Capture the cell that displays the provided text and extract its (x, y) central coordinate. 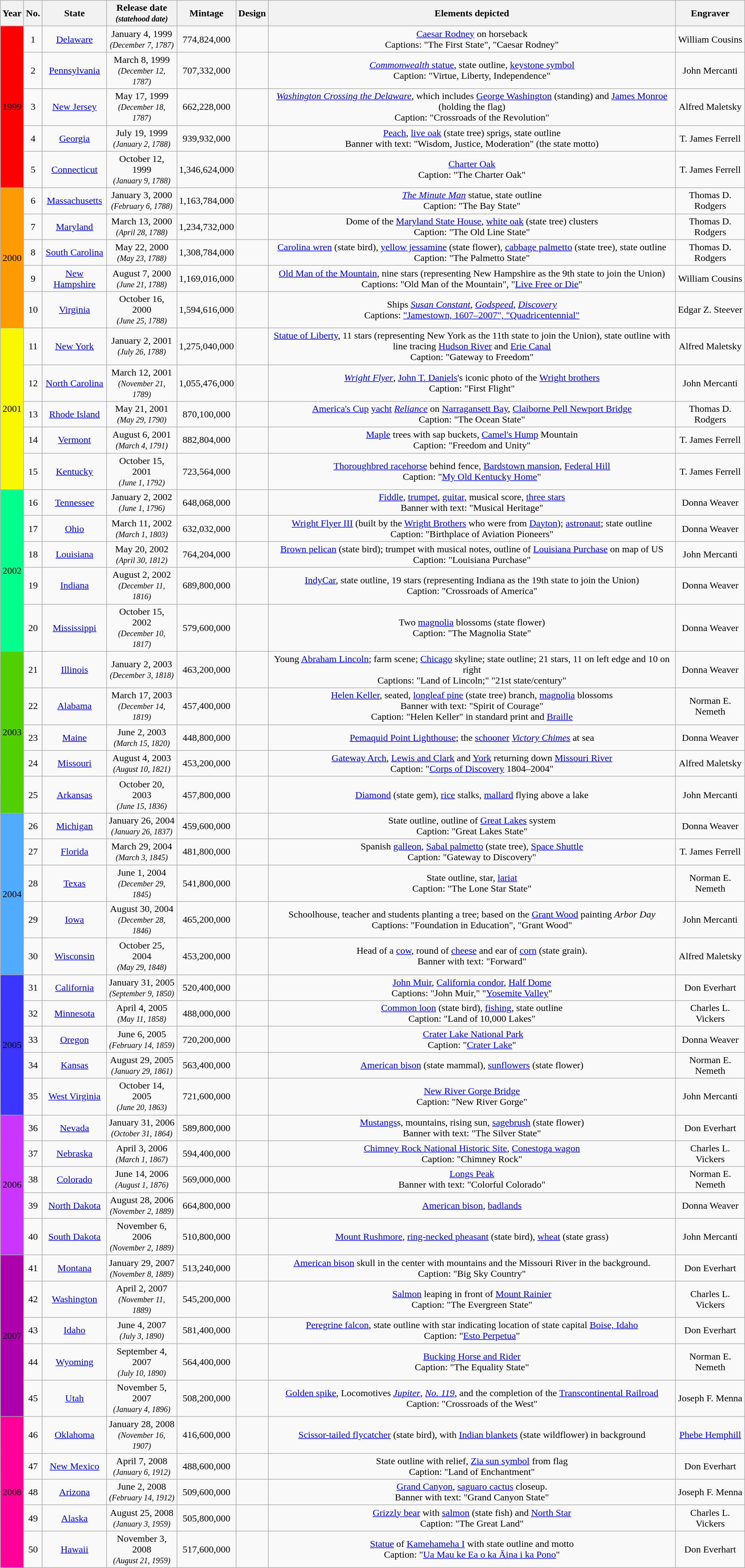
2006 (12, 1185)
46 (33, 1435)
Ohio (74, 528)
36 (33, 1128)
August 30, 2004(December 28, 1846) (142, 920)
Maryland (74, 227)
18 (33, 555)
October 25, 2004(May 29, 1848) (142, 956)
Salmon leaping in front of Mount RainierCaption: "The Evergreen State" (472, 1299)
Arizona (74, 1492)
Maine (74, 738)
10 (33, 310)
North Dakota (74, 1206)
Crater Lake National ParkCaption: "Crater Lake" (472, 1039)
Alabama (74, 706)
January 4, 1999(December 7, 1787) (142, 39)
Wright Flyer III (built by the Wright Brothers who were from Dayton); astronaut; state outlineCaption: "Birthplace of Aviation Pioneers" (472, 528)
Wisconsin (74, 956)
Head of a cow, round of cheese and ear of corn (state grain).Banner with text: "Forward" (472, 956)
7 (33, 227)
March 17, 2003(December 14, 1819) (142, 706)
June 2, 2003(March 15, 1820) (142, 738)
25 (33, 795)
Year (12, 14)
448,800,000 (206, 738)
Nebraska (74, 1154)
August 25, 2008(January 3, 1959) (142, 1518)
12 (33, 383)
October 16, 2000(June 25, 1788) (142, 310)
Schoolhouse, teacher and students planting a tree; based on the Grant Wood painting Arbor DayCaptions: "Foundation in Education", "Grant Wood" (472, 920)
Caesar Rodney on horsebackCaptions: "The First State", "Caesar Rodney" (472, 39)
545,200,000 (206, 1299)
720,200,000 (206, 1039)
Statue of Kamehameha I with state outline and mottoCaption: "Ua Mau ke Ea o ka Āina i ka Pono" (472, 1549)
34 (33, 1065)
8 (33, 252)
764,204,000 (206, 555)
August 29, 2005(January 29, 1861) (142, 1065)
Nevada (74, 1128)
707,332,000 (206, 70)
June 6, 2005(February 14, 1859) (142, 1039)
January 2, 2001(July 26, 1788) (142, 346)
Delaware (74, 39)
January 28, 2008(November 16, 1907) (142, 1435)
Montana (74, 1268)
2001 (12, 409)
January 29, 2007(November 8, 1889) (142, 1268)
April 7, 2008(January 6, 1912) (142, 1467)
1,169,016,000 (206, 279)
50 (33, 1549)
43 (33, 1330)
882,804,000 (206, 440)
3 (33, 107)
1,055,476,000 (206, 383)
October 20, 2003(June 15, 1836) (142, 795)
Rhode Island (74, 415)
870,100,000 (206, 415)
21 (33, 670)
Fiddle, trumpet, guitar, musical score, three starsBanner with text: "Musical Heritage" (472, 503)
17 (33, 528)
520,400,000 (206, 988)
Chimney Rock National Historic Site, Conestoga wagonCaption: "Chimney Rock" (472, 1154)
14 (33, 440)
459,600,000 (206, 826)
November 6, 2006(November 2, 1889) (142, 1237)
508,200,000 (206, 1399)
2007 (12, 1336)
American bison, badlands (472, 1206)
January 2, 2002(June 1, 1796) (142, 503)
New River Gorge BridgeCaption: "New River Gorge" (472, 1097)
2004 (12, 894)
Michigan (74, 826)
16 (33, 503)
20 (33, 628)
505,800,000 (206, 1518)
Wright Flyer, John T. Daniels's iconic photo of the Wright brothersCaption: "First Flight" (472, 383)
Tennessee (74, 503)
May 21, 2001(May 29, 1790) (142, 415)
37 (33, 1154)
Arkansas (74, 795)
15 (33, 471)
589,800,000 (206, 1128)
January 26, 2004(January 26, 1837) (142, 826)
Florida (74, 851)
August 7, 2000(June 21, 1788) (142, 279)
South Carolina (74, 252)
Illinois (74, 670)
Colorado (74, 1179)
November 3, 2008(August 21, 1959) (142, 1549)
Hawaii (74, 1549)
March 29, 2004(March 3, 1845) (142, 851)
American bison (state mammal), sunflowers (state flower) (472, 1065)
Peach, live oak (state tree) sprigs, state outlineBanner with text: "Wisdom, Justice, Moderation" (the state motto) (472, 138)
Carolina wren (state bird), yellow jessamine (state flower), cabbage palmetto (state tree), state outlineCaption: "The Palmetto State" (472, 252)
Mount Rushmore, ring-necked pheasant (state bird), wheat (state grass) (472, 1237)
939,932,000 (206, 138)
40 (33, 1237)
Kansas (74, 1065)
463,200,000 (206, 670)
New York (74, 346)
49 (33, 1518)
New Jersey (74, 107)
May 22, 2000(May 23, 1788) (142, 252)
Texas (74, 883)
March 11, 2002(March 1, 1803) (142, 528)
Washington (74, 1299)
Grand Canyon, saguaro cactus closeup.Banner with text: "Grand Canyon State" (472, 1492)
South Dakota (74, 1237)
January 31, 2005(September 9, 1850) (142, 988)
465,200,000 (206, 920)
774,824,000 (206, 39)
1,163,784,000 (206, 201)
March 12, 2001(November 21, 1789) (142, 383)
Release date(statehood date) (142, 14)
2005 (12, 1045)
Two magnolia blossoms (state flower)Caption: "The Magnolia State" (472, 628)
Elements depicted (472, 14)
38 (33, 1179)
October 15, 2002(December 10, 1817) (142, 628)
American bison skull in the center with mountains and the Missouri River in the background.Caption: "Big Sky Country" (472, 1268)
19 (33, 586)
1,594,616,000 (206, 310)
33 (33, 1039)
Georgia (74, 138)
January 2, 2003(December 3, 1818) (142, 670)
Kentucky (74, 471)
Edgar Z. Steever (710, 310)
Gateway Arch, Lewis and Clark and York returning down Missouri RiverCaption: "Corps of Discovery 1804–2004" (472, 763)
1,275,040,000 (206, 346)
Alaska (74, 1518)
Iowa (74, 920)
Mintage (206, 14)
IndyCar, state outline, 19 stars (representing Indiana as the 19th state to join the Union) Caption: "Crossroads of America" (472, 586)
January 3, 2000(February 6, 1788) (142, 201)
1,234,732,000 (206, 227)
11 (33, 346)
509,600,000 (206, 1492)
California (74, 988)
47 (33, 1467)
Vermont (74, 440)
24 (33, 763)
Spanish galleon, Sabal palmetto (state tree), Space ShuttleCaption: "Gateway to Discovery" (472, 851)
513,240,000 (206, 1268)
Idaho (74, 1330)
April 2, 2007(November 11, 1889) (142, 1299)
2 (33, 70)
Brown pelican (state bird); trumpet with musical notes, outline of Louisiana Purchase on map of USCaption: "Louisiana Purchase" (472, 555)
March 8, 1999(December 12, 1787) (142, 70)
594,400,000 (206, 1154)
Mustangss, mountains, rising sun, sagebrush (state flower) Banner with text: "The Silver State" (472, 1128)
State (74, 14)
State outline, star, lariatCaption: "The Lone Star State" (472, 883)
723,564,000 (206, 471)
27 (33, 851)
581,400,000 (206, 1330)
Connecticut (74, 169)
2008 (12, 1492)
563,400,000 (206, 1065)
August 2, 2002(December 11, 1816) (142, 586)
June 1, 2004(December 29, 1845) (142, 883)
30 (33, 956)
State outline, outline of Great Lakes systemCaption: "Great Lakes State" (472, 826)
488,600,000 (206, 1467)
488,000,000 (206, 1014)
West Virginia (74, 1097)
John Muir, California condor, Half Dome Captions: "John Muir," "Yosemite Valley" (472, 988)
July 19, 1999(January 2, 1788) (142, 138)
632,032,000 (206, 528)
41 (33, 1268)
1,308,784,000 (206, 252)
October 15, 2001(June 1, 1792) (142, 471)
Massachusetts (74, 201)
Thoroughbred racehorse behind fence, Bardstown mansion, Federal Hill Caption: "My Old Kentucky Home" (472, 471)
Ships Susan Constant, Godspeed, Discovery Captions: "Jamestown, 1607–2007", "Quadricentennial" (472, 310)
48 (33, 1492)
June 4, 2007(July 3, 1890) (142, 1330)
481,800,000 (206, 851)
Pennsylvania (74, 70)
23 (33, 738)
4 (33, 138)
August 28, 2006(November 2, 1889) (142, 1206)
Virginia (74, 310)
32 (33, 1014)
Indiana (74, 586)
October 14, 2005(June 20, 1863) (142, 1097)
35 (33, 1097)
November 5, 2007(January 4, 1896) (142, 1399)
Wyoming (74, 1362)
13 (33, 415)
662,228,000 (206, 107)
New Mexico (74, 1467)
North Carolina (74, 383)
The Minute Man statue, state outlineCaption: "The Bay State" (472, 201)
Grizzly bear with salmon (state fish) and North StarCaption: "The Great Land" (472, 1518)
689,800,000 (206, 586)
541,800,000 (206, 883)
1 (33, 39)
Charter OakCaption: "The Charter Oak" (472, 169)
39 (33, 1206)
June 14, 2006(August 1, 1876) (142, 1179)
April 3, 2006(March 1, 1867) (142, 1154)
457,800,000 (206, 795)
9 (33, 279)
Golden spike, Locomotives Jupiter, No. 119, and the completion of the Transcontinental RailroadCaption: "Crossroads of the West" (472, 1399)
26 (33, 826)
Oklahoma (74, 1435)
October 12, 1999(January 9, 1788) (142, 169)
31 (33, 988)
Minnesota (74, 1014)
August 4, 2003(August 10, 1821) (142, 763)
1,346,624,000 (206, 169)
2002 (12, 571)
Maple trees with sap buckets, Camel's Hump MountainCaption: "Freedom and Unity" (472, 440)
September 4, 2007(July 10, 1890) (142, 1362)
January 31, 2006(October 31, 1864) (142, 1128)
May 20, 2002(April 30, 1812) (142, 555)
579,600,000 (206, 628)
42 (33, 1299)
Missouri (74, 763)
Phebe Hemphill (710, 1435)
Louisiana (74, 555)
517,600,000 (206, 1549)
May 17, 1999(December 18, 1787) (142, 107)
2000 (12, 258)
Utah (74, 1399)
March 13, 2000(April 28, 1788) (142, 227)
28 (33, 883)
Design (252, 14)
Commonwealth statue, state outline, keystone symbolCaption: "Virtue, Liberty, Independence" (472, 70)
August 6, 2001(March 4, 1791) (142, 440)
1999 (12, 107)
Scissor-tailed flycatcher (state bird), with Indian blankets (state wildflower) in background (472, 1435)
5 (33, 169)
Longs PeakBanner with text: "Colorful Colorado" (472, 1179)
Diamond (state gem), rice stalks, mallard flying above a lake (472, 795)
Common loon (state bird), fishing, state outlineCaption: "Land of 10,000 Lakes" (472, 1014)
Mississippi (74, 628)
44 (33, 1362)
April 4, 2005(May 11, 1858) (142, 1014)
564,400,000 (206, 1362)
Engraver (710, 14)
Pemaquid Point Lighthouse; the schooner Victory Chimes at sea (472, 738)
State outline with relief, Zia sun symbol from flag Caption: "Land of Enchantment" (472, 1467)
June 2, 2008(February 14, 1912) (142, 1492)
510,800,000 (206, 1237)
648,068,000 (206, 503)
New Hampshire (74, 279)
No. (33, 14)
Bucking Horse and Rider Caption: "The Equality State" (472, 1362)
664,800,000 (206, 1206)
Peregrine falcon, state outline with star indicating location of state capital Boise, IdahoCaption: "Esto Perpetua" (472, 1330)
721,600,000 (206, 1097)
America's Cup yacht Reliance on Narragansett Bay, Claiborne Pell Newport BridgeCaption: "The Ocean State" (472, 415)
416,600,000 (206, 1435)
569,000,000 (206, 1179)
29 (33, 920)
2003 (12, 732)
Dome of the Maryland State House, white oak (state tree) clustersCaption: "The Old Line State" (472, 227)
6 (33, 201)
45 (33, 1399)
Oregon (74, 1039)
22 (33, 706)
457,400,000 (206, 706)
